Output the (x, y) coordinate of the center of the cell containing the given text.  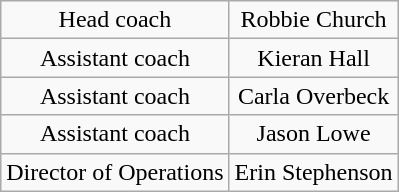
Kieran Hall (314, 58)
Director of Operations (115, 172)
Robbie Church (314, 20)
Carla Overbeck (314, 96)
Erin Stephenson (314, 172)
Head coach (115, 20)
Jason Lowe (314, 134)
